Find where the given text appears and provide that cell's center as (x, y) coordinate. 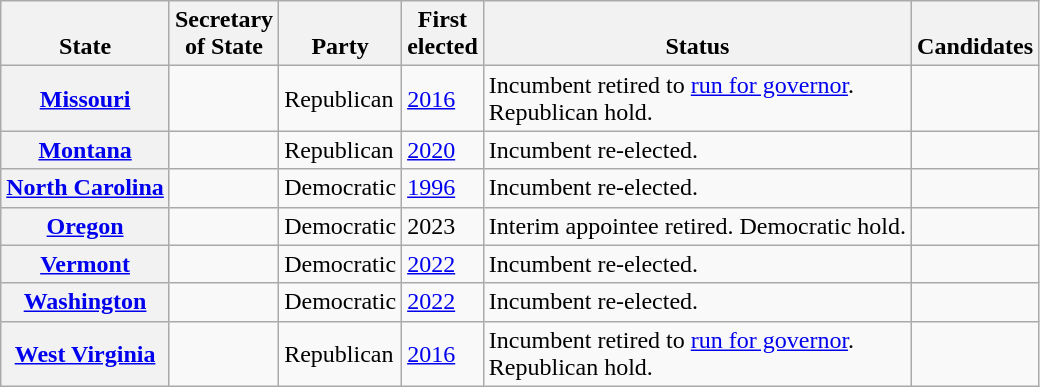
Candidates (976, 34)
Montana (86, 150)
Missouri (86, 98)
Party (340, 34)
Firstelected (443, 34)
Oregon (86, 226)
Washington (86, 302)
2020 (443, 150)
Secretaryof State (224, 34)
2023 (443, 226)
1996 (443, 188)
State (86, 34)
Status (697, 34)
Interim appointee retired. Democratic hold. (697, 226)
Vermont (86, 264)
North Carolina (86, 188)
West Virginia (86, 354)
